Search for the cell housing the specified text and yield its (X, Y) center coordinate. 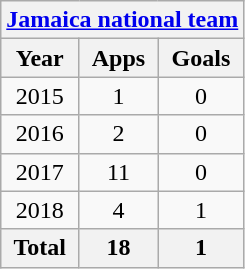
2018 (40, 210)
18 (118, 248)
11 (118, 172)
Total (40, 248)
4 (118, 210)
Goals (201, 58)
Apps (118, 58)
2015 (40, 96)
Jamaica national team (122, 20)
2016 (40, 134)
2 (118, 134)
2017 (40, 172)
Year (40, 58)
